For the text-containing cell, return its midpoint in [x, y] coordinate format. 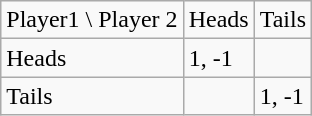
Player1 \ Player 2 [92, 20]
